Locate the cell with the specified text and output its [X, Y] center coordinate. 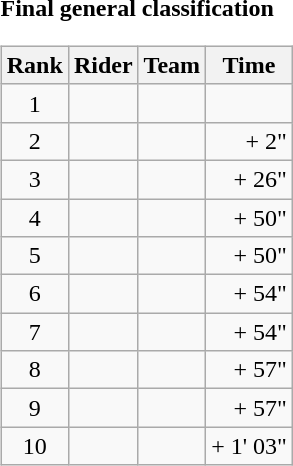
2 [34, 141]
9 [34, 408]
7 [34, 332]
4 [34, 217]
+ 2" [250, 141]
Time [250, 65]
+ 1' 03" [250, 446]
+ 26" [250, 179]
3 [34, 179]
6 [34, 294]
Rank [34, 65]
Team [172, 65]
8 [34, 370]
10 [34, 446]
Rider [103, 65]
1 [34, 103]
5 [34, 256]
